Identify which cell holds the provided text, then report its [x, y] central coordinate. 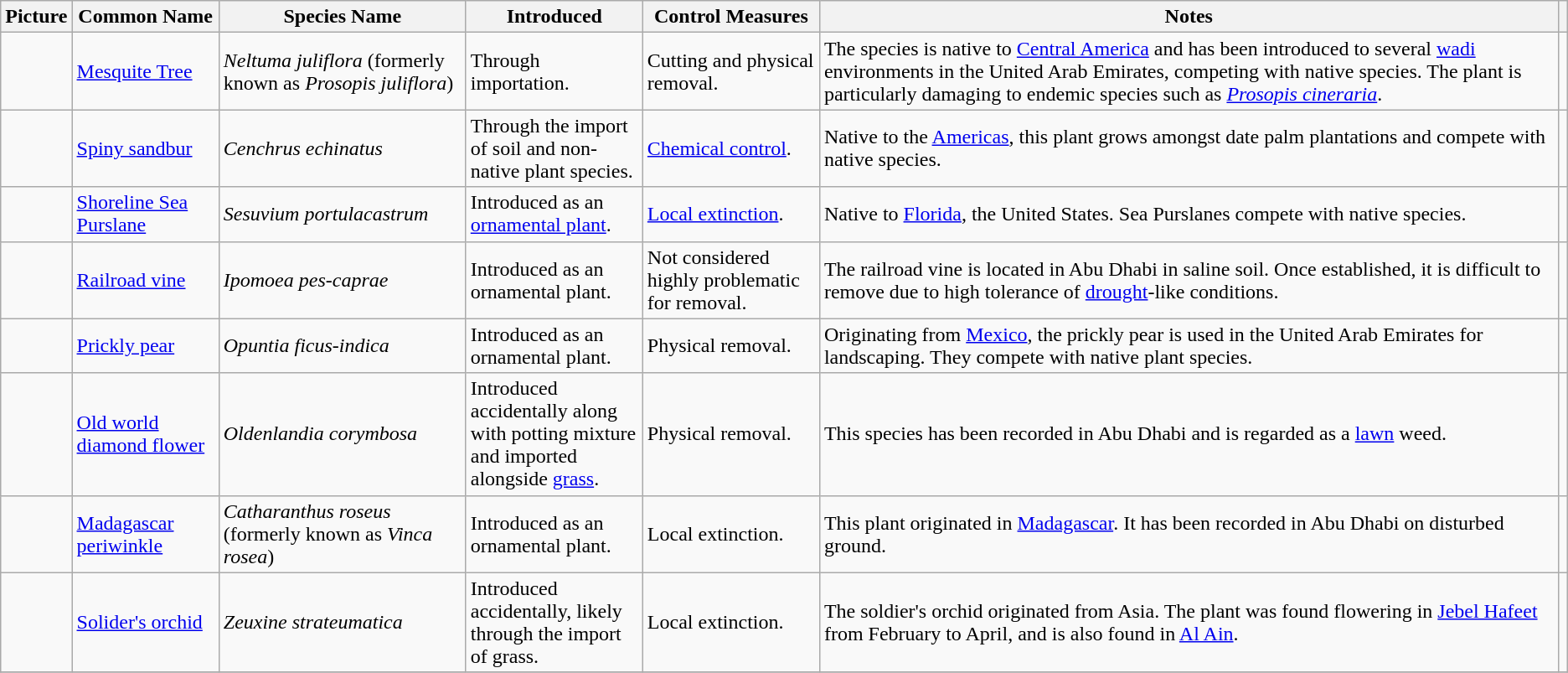
Madagascar periwinkle [146, 534]
Common Name [146, 17]
Ipomoea pes-caprae [342, 280]
Through the import of soil and non-native plant species. [554, 148]
Neltuma juliflora (formerly known as Prosopis juliflora) [342, 71]
Cutting and physical removal. [730, 71]
Opuntia ficus-indica [342, 345]
Originating from Mexico, the prickly pear is used in the United Arab Emirates for landscaping. They compete with native plant species. [1189, 345]
Introduced [554, 17]
Species Name [342, 17]
Railroad vine [146, 280]
Introduced accidentally, likely through the import of grass. [554, 622]
Catharanthus roseus (formerly known as Vinca rosea) [342, 534]
Introduced accidentally along with potting mixture and imported alongside grass. [554, 434]
Native to Florida, the United States. Sea Purslanes compete with native species. [1189, 215]
Cenchrus echinatus [342, 148]
Through importation. [554, 71]
Sesuvium portulacastrum [342, 215]
Native to the Americas, this plant grows amongst date palm plantations and compete with native species. [1189, 148]
Prickly pear [146, 345]
Not considered highly problematic for removal. [730, 280]
Shoreline Sea Purslane [146, 215]
Notes [1189, 17]
The soldier's orchid originated from Asia. The plant was found flowering in Jebel Hafeet from February to April, and is also found in Al Ain. [1189, 622]
Old world diamond flower [146, 434]
Picture [37, 17]
Zeuxine strateumatica [342, 622]
Oldenlandia corymbosa [342, 434]
Chemical control. [730, 148]
Mesquite Tree [146, 71]
This plant originated in Madagascar. It has been recorded in Abu Dhabi on disturbed ground. [1189, 534]
Spiny sandbur [146, 148]
This species has been recorded in Abu Dhabi and is regarded as a lawn weed. [1189, 434]
Control Measures [730, 17]
Solider's orchid [146, 622]
